Find where the given text appears and provide that cell's center as (X, Y) coordinate. 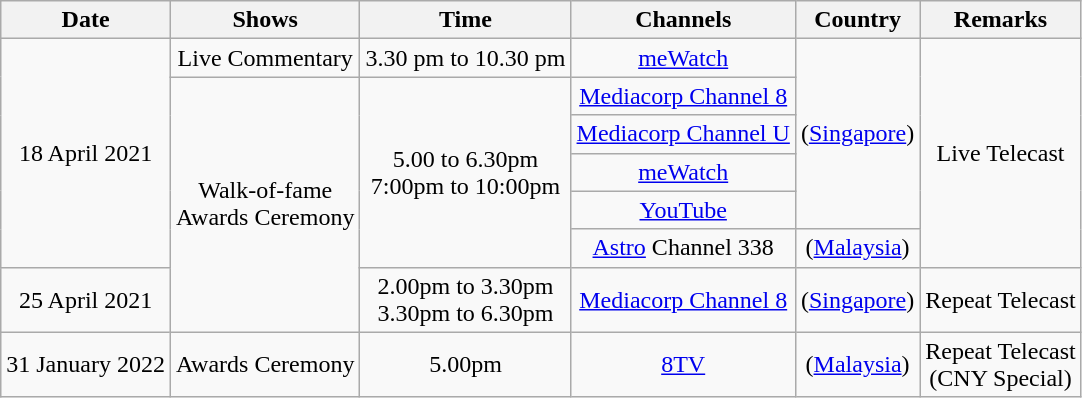
Walk-of-fameAwards Ceremony (264, 204)
Mediacorp Channel U (683, 134)
31 January 2022 (86, 364)
Date (86, 20)
Awards Ceremony (264, 364)
Time (466, 20)
Astro Channel 338 (683, 248)
Repeat Telecast (CNY Special) (1001, 364)
25 April 2021 (86, 300)
5.00pm (466, 364)
5.00 to 6.30pm7:00pm to 10:00pm (466, 172)
2.00pm to 3.30pm 3.30pm to 6.30pm (466, 300)
Repeat Telecast (1001, 300)
Live Telecast (1001, 153)
Channels (683, 20)
YouTube (683, 210)
Country (857, 20)
Remarks (1001, 20)
18 April 2021 (86, 153)
Live Commentary (264, 58)
3.30 pm to 10.30 pm (466, 58)
Shows (264, 20)
8TV (683, 364)
